Locate the cell with the specified text and output its [X, Y] center coordinate. 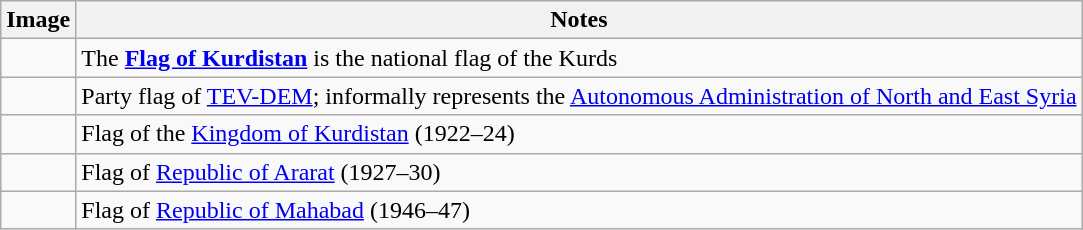
Flag of Republic of Ararat (1927–30) [579, 172]
Party flag of TEV-DEM; informally represents the Autonomous Administration of North and East Syria [579, 96]
Image [38, 20]
Flag of Republic of Mahabad (1946–47) [579, 210]
Notes [579, 20]
Flag of the Kingdom of Kurdistan (1922–24) [579, 134]
The Flag of Kurdistan is the national flag of the Kurds [579, 58]
